Extract the (X, Y) coordinate from the center of the cell holding the provided text.  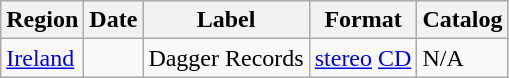
Date (114, 20)
Region (42, 20)
Format (363, 20)
Label (226, 20)
Dagger Records (226, 58)
Catalog (462, 20)
N/A (462, 58)
Ireland (42, 58)
stereo CD (363, 58)
